Scan for the cell matching the given text and deliver its (X, Y) coordinate at center. 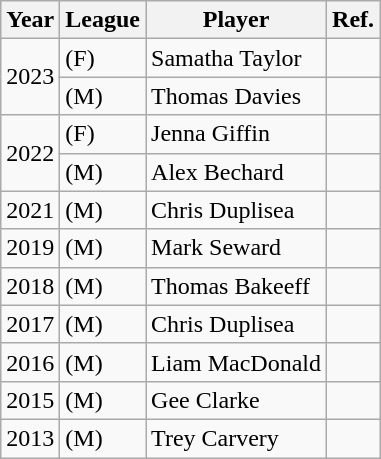
Jenna Giffin (236, 134)
Trey Carvery (236, 438)
2015 (30, 400)
Player (236, 20)
Mark Seward (236, 248)
Samatha Taylor (236, 58)
Alex Bechard (236, 172)
2017 (30, 324)
Year (30, 20)
2013 (30, 438)
Gee Clarke (236, 400)
2021 (30, 210)
Thomas Bakeeff (236, 286)
Thomas Davies (236, 96)
Ref. (354, 20)
2023 (30, 77)
2016 (30, 362)
League (103, 20)
2019 (30, 248)
Liam MacDonald (236, 362)
2018 (30, 286)
2022 (30, 153)
